Return (X, Y) of the center of cell containing provided text 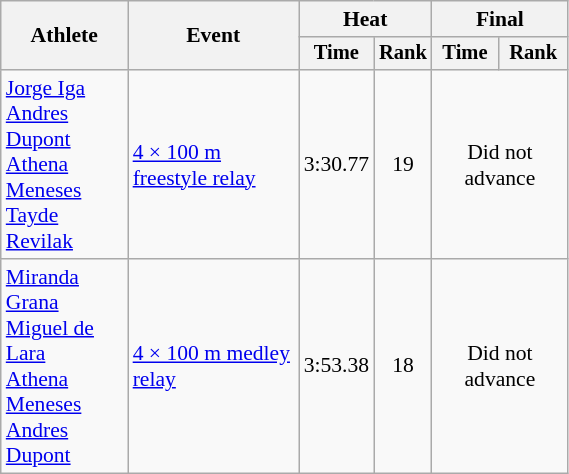
Miranda Grana Miguel de Lara Athena Meneses Andres Dupont (64, 366)
Jorge Iga Andres Dupont Athena Meneses Tayde Revilak (64, 164)
Final (500, 19)
4 × 100 m freestyle relay (214, 164)
Event (214, 36)
19 (403, 164)
Heat (366, 19)
18 (403, 366)
4 × 100 m medley relay (214, 366)
3:53.38 (336, 366)
Athlete (64, 36)
3:30.77 (336, 164)
